Search for the cell housing the specified text and yield its (x, y) center coordinate. 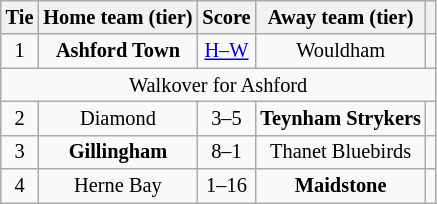
Wouldham (340, 51)
H–W (226, 51)
8–1 (226, 152)
Teynham Strykers (340, 118)
Tie (20, 17)
4 (20, 186)
Home team (tier) (118, 17)
Gillingham (118, 152)
Thanet Bluebirds (340, 152)
3–5 (226, 118)
Maidstone (340, 186)
2 (20, 118)
1 (20, 51)
Score (226, 17)
1–16 (226, 186)
Ashford Town (118, 51)
Walkover for Ashford (218, 85)
Diamond (118, 118)
Herne Bay (118, 186)
Away team (tier) (340, 17)
3 (20, 152)
